From the cell containing the given text, extract its center point as [X, Y] coordinate. 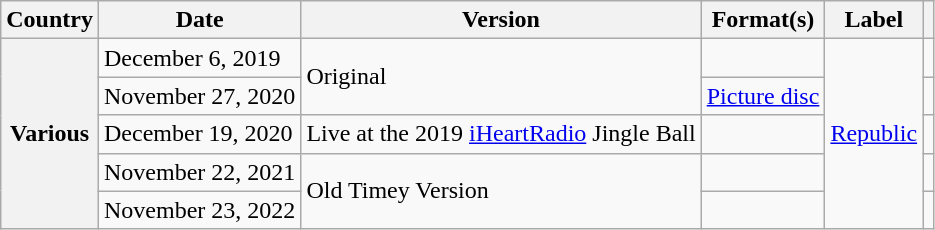
Version [501, 20]
November 22, 2021 [199, 172]
Original [501, 77]
December 19, 2020 [199, 134]
Date [199, 20]
Live at the 2019 iHeartRadio Jingle Ball [501, 134]
November 23, 2022 [199, 210]
Republic [874, 134]
Format(s) [763, 20]
December 6, 2019 [199, 58]
Various [50, 134]
Country [50, 20]
Label [874, 20]
Picture disc [763, 96]
Old Timey Version [501, 191]
November 27, 2020 [199, 96]
